From the cell containing the given text, extract its center point as [X, Y] coordinate. 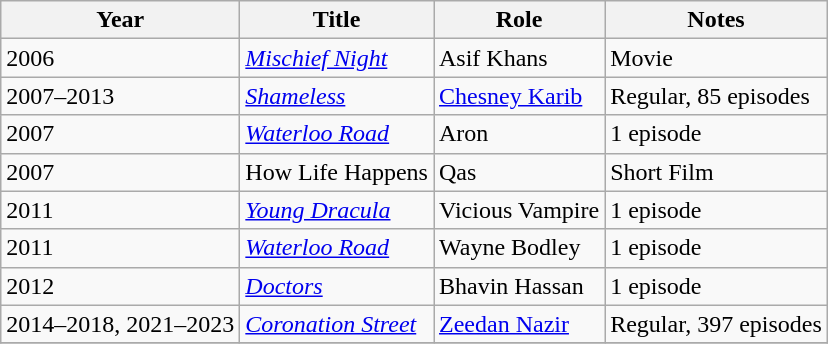
Movie [716, 58]
Role [520, 20]
Qas [520, 172]
Regular, 85 episodes [716, 96]
Bhavin Hassan [520, 286]
Notes [716, 20]
Chesney Karib [520, 96]
Asif Khans [520, 58]
2012 [120, 286]
Shameless [337, 96]
How Life Happens [337, 172]
Vicious Vampire [520, 210]
Aron [520, 134]
Doctors [337, 286]
2007–2013 [120, 96]
Mischief Night [337, 58]
Zeedan Nazir [520, 324]
Young Dracula [337, 210]
Title [337, 20]
Year [120, 20]
2014–2018, 2021–2023 [120, 324]
Short Film [716, 172]
Regular, 397 episodes [716, 324]
2006 [120, 58]
Wayne Bodley [520, 248]
Coronation Street [337, 324]
